Extract the [X, Y] coordinate from the center of the cell holding the provided text.  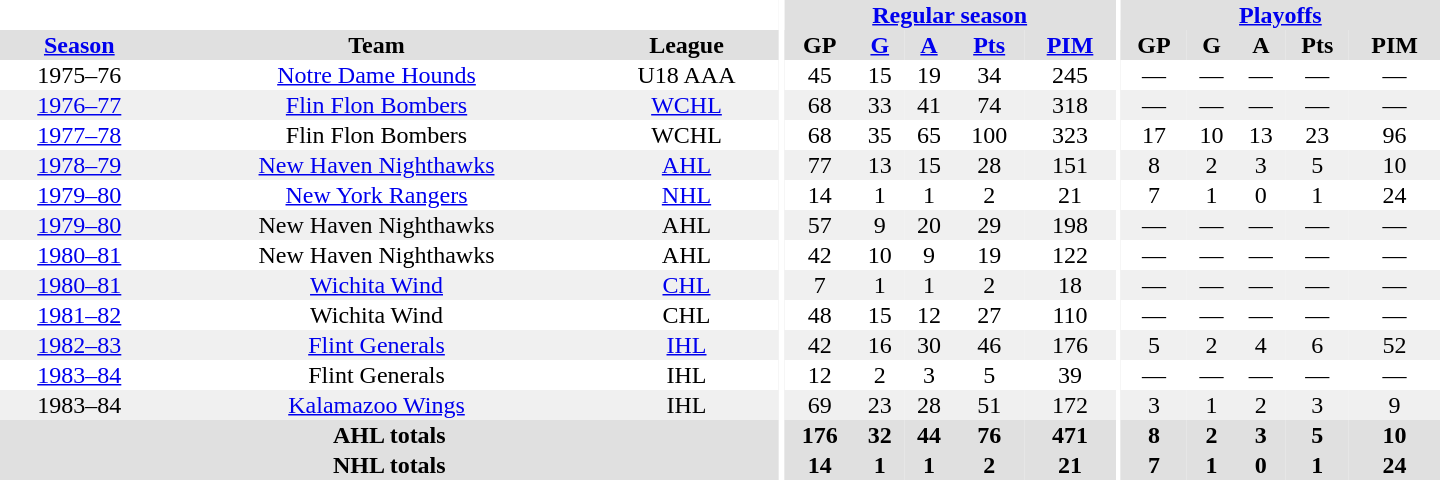
20 [928, 225]
318 [1070, 105]
46 [990, 345]
32 [880, 435]
151 [1070, 165]
30 [928, 345]
96 [1394, 135]
29 [990, 225]
27 [990, 315]
1976–77 [80, 105]
33 [880, 105]
6 [1317, 345]
45 [820, 75]
65 [928, 135]
41 [928, 105]
1982–83 [80, 345]
51 [990, 405]
471 [1070, 435]
100 [990, 135]
122 [1070, 255]
172 [1070, 405]
39 [1070, 375]
48 [820, 315]
35 [880, 135]
NHL [686, 195]
76 [990, 435]
4 [1260, 345]
League [686, 45]
Playoffs [1280, 15]
1981–82 [80, 315]
323 [1070, 135]
57 [820, 225]
U18 AAA [686, 75]
44 [928, 435]
69 [820, 405]
Team [377, 45]
Kalamazoo Wings [377, 405]
1978–79 [80, 165]
198 [1070, 225]
16 [880, 345]
Season [80, 45]
New York Rangers [377, 195]
1977–78 [80, 135]
34 [990, 75]
NHL totals [390, 465]
Notre Dame Hounds [377, 75]
18 [1070, 285]
74 [990, 105]
52 [1394, 345]
17 [1154, 135]
245 [1070, 75]
110 [1070, 315]
Regular season [950, 15]
AHL totals [390, 435]
1975–76 [80, 75]
77 [820, 165]
